Detect which cell encompasses the target text, then output its (X, Y) center coordinate. 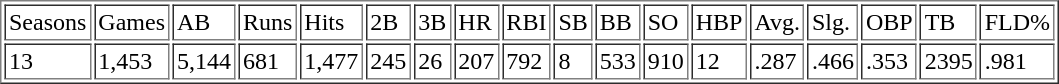
533 (618, 62)
3B (432, 22)
.287 (778, 62)
26 (432, 62)
TB (948, 22)
910 (666, 62)
Games (132, 22)
Runs (267, 22)
245 (388, 62)
207 (476, 62)
.981 (1017, 62)
792 (526, 62)
Hits (332, 22)
HR (476, 22)
BB (618, 22)
1,477 (332, 62)
Slg. (832, 22)
HBP (719, 22)
2395 (948, 62)
681 (267, 62)
13 (47, 62)
12 (719, 62)
Seasons (47, 22)
.466 (832, 62)
5,144 (204, 62)
2B (388, 22)
.353 (889, 62)
1,453 (132, 62)
SB (573, 22)
AB (204, 22)
SO (666, 22)
OBP (889, 22)
FLD% (1017, 22)
8 (573, 62)
Avg. (778, 22)
RBI (526, 22)
